Capture the cell that displays the provided text and extract its [X, Y] central coordinate. 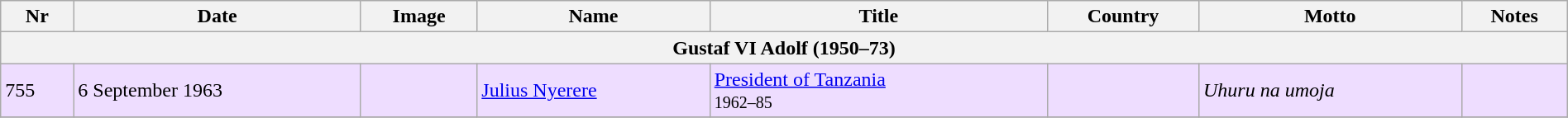
Image [418, 17]
President of Tanzania1962–85 [878, 91]
Gustaf VI Adolf (1950–73) [784, 48]
6 September 1963 [218, 91]
Motto [1330, 17]
Date [218, 17]
Uhuru na umoja [1330, 91]
Julius Nyerere [594, 91]
Country [1123, 17]
Notes [1514, 17]
Name [594, 17]
Title [878, 17]
Nr [37, 17]
755 [37, 91]
